Capture the cell that displays the provided text and extract its [X, Y] central coordinate. 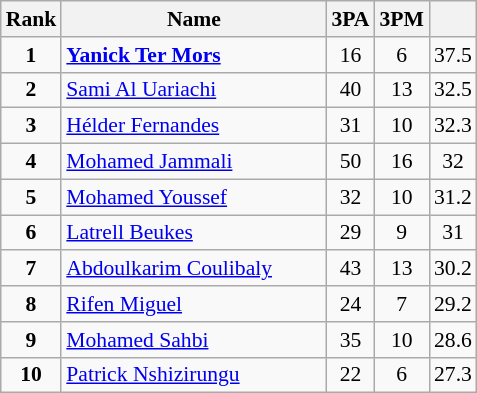
Yanick Ter Mors [194, 55]
4 [32, 162]
31.2 [453, 197]
37.5 [453, 55]
2 [32, 90]
40 [350, 90]
50 [350, 162]
29.2 [453, 304]
3PM [402, 19]
Patrick Nshizirungu [194, 375]
Mohamed Sahbi [194, 340]
5 [32, 197]
43 [350, 269]
Rank [32, 19]
28.6 [453, 340]
8 [32, 304]
Mohamed Jammali [194, 162]
Hélder Fernandes [194, 126]
29 [350, 233]
24 [350, 304]
3 [32, 126]
1 [32, 55]
32.5 [453, 90]
Name [194, 19]
3PA [350, 19]
22 [350, 375]
27.3 [453, 375]
32.3 [453, 126]
Latrell Beukes [194, 233]
Sami Al Uariachi [194, 90]
Mohamed Youssef [194, 197]
30.2 [453, 269]
Abdoulkarim Coulibaly [194, 269]
35 [350, 340]
Rifen Miguel [194, 304]
